Identify which cell holds the provided text, then report its [x, y] central coordinate. 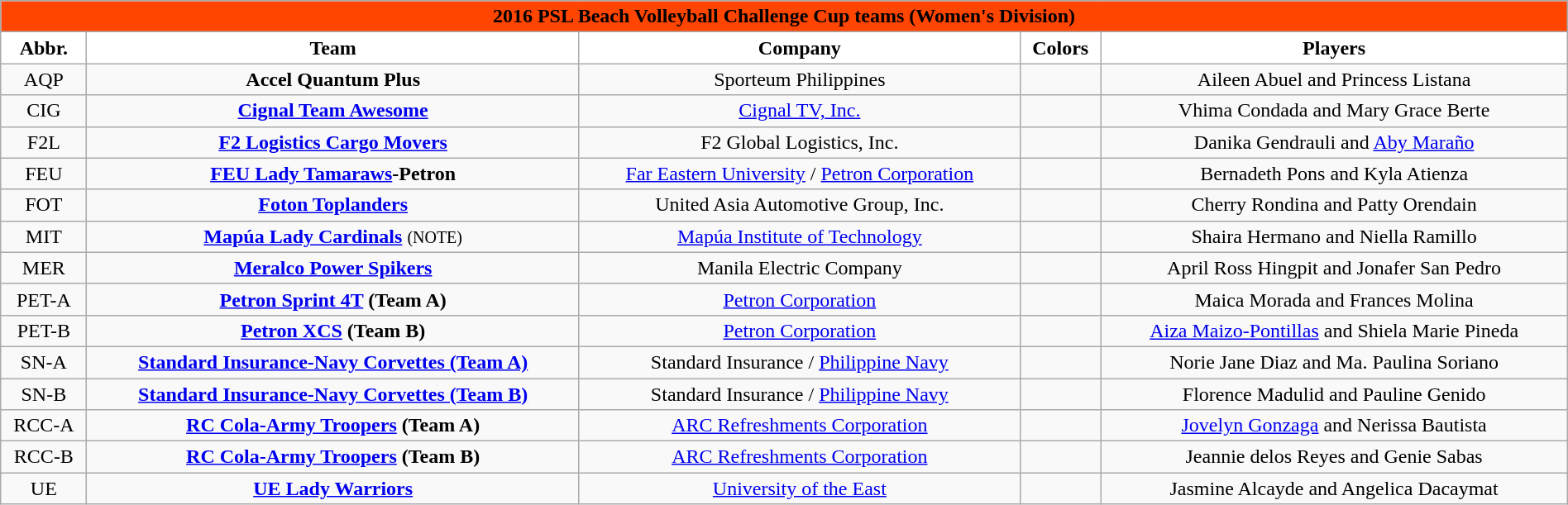
Sporteum Philippines [799, 79]
Vhima Condada and Mary Grace Berte [1334, 111]
Cignal Team Awesome [332, 111]
Mapúa Lady Cardinals (NOTE) [332, 236]
Bernadeth Pons and Kyla Atienza [1334, 174]
SN-A [44, 362]
F2L [44, 142]
Florence Madulid and Pauline Genido [1334, 394]
Accel Quantum Plus [332, 79]
Jeannie delos Reyes and Genie Sabas [1334, 457]
University of the East [799, 488]
United Asia Automotive Group, Inc. [799, 205]
RCC-B [44, 457]
April Ross Hingpit and Jonafer San Pedro [1334, 268]
Cherry Rondina and Patty Orendain [1334, 205]
Aileen Abuel and Princess Listana [1334, 79]
Petron XCS (Team B) [332, 331]
Standard Insurance-Navy Corvettes (Team B) [332, 394]
Norie Jane Diaz and Ma. Paulina Soriano [1334, 362]
Aiza Maizo-Pontillas and Shiela Marie Pineda [1334, 331]
Players [1334, 48]
Far Eastern University / Petron Corporation [799, 174]
SN-B [44, 394]
PET-A [44, 299]
Colors [1060, 48]
Standard Insurance-Navy Corvettes (Team A) [332, 362]
PET-B [44, 331]
Meralco Power Spikers [332, 268]
Maica Morada and Frances Molina [1334, 299]
Cignal TV, Inc. [799, 111]
Abbr. [44, 48]
Foton Toplanders [332, 205]
MIT [44, 236]
Danika Gendrauli and Aby Maraño [1334, 142]
RC Cola-Army Troopers (Team B) [332, 457]
Mapúa Institute of Technology [799, 236]
FEU Lady Tamaraws-Petron [332, 174]
Jovelyn Gonzaga and Nerissa Bautista [1334, 426]
Company [799, 48]
MER [44, 268]
AQP [44, 79]
RC Cola-Army Troopers (Team A) [332, 426]
FEU [44, 174]
Jasmine Alcayde and Angelica Dacaymat [1334, 488]
FOT [44, 205]
CIG [44, 111]
UE [44, 488]
F2 Logistics Cargo Movers [332, 142]
Shaira Hermano and Niella Ramillo [1334, 236]
Petron Sprint 4T (Team A) [332, 299]
Team [332, 48]
2016 PSL Beach Volleyball Challenge Cup teams (Women's Division) [784, 17]
F2 Global Logistics, Inc. [799, 142]
UE Lady Warriors [332, 488]
Manila Electric Company [799, 268]
RCC-A [44, 426]
